Detect which cell encompasses the target text, then output its [x, y] center coordinate. 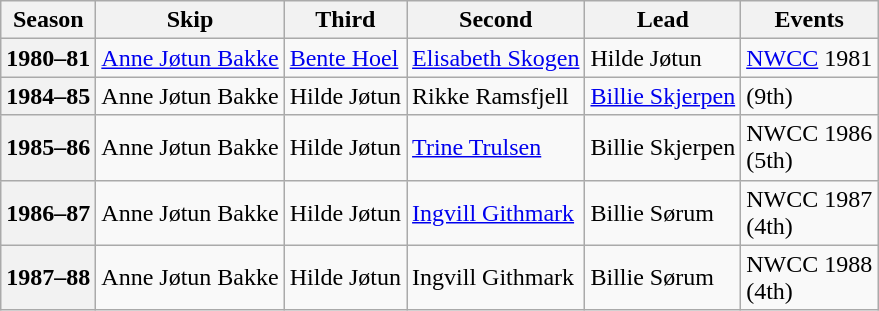
Trine Trulsen [496, 148]
Season [48, 20]
Rikke Ramsfjell [496, 96]
NWCC 1988 (4th) [810, 278]
1987–88 [48, 278]
NWCC 1986 (5th) [810, 148]
(9th) [810, 96]
1984–85 [48, 96]
1980–81 [48, 58]
Lead [663, 20]
Bente Hoel [345, 58]
Third [345, 20]
NWCC 1987 (4th) [810, 212]
1986–87 [48, 212]
NWCC 1981 [810, 58]
Events [810, 20]
Second [496, 20]
Skip [190, 20]
Elisabeth Skogen [496, 58]
1985–86 [48, 148]
